Provide the (x, y) coordinate of the cell's center where the given text is located.  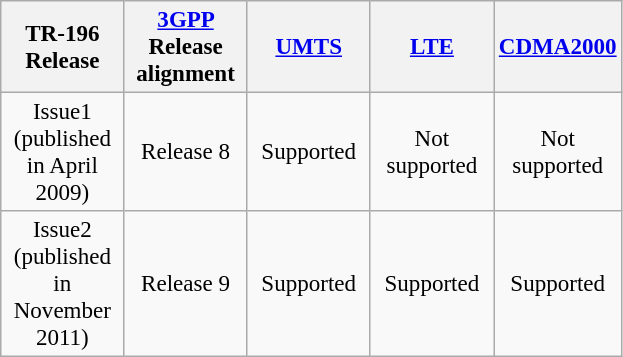
Issue1 (published in April 2009) (62, 152)
3GPP Release alignment (186, 47)
Release 9 (186, 284)
TR-196 Release (62, 47)
LTE (432, 47)
UMTS (308, 47)
Issue2 (published in November 2011) (62, 284)
Release 8 (186, 152)
CDMA2000 (558, 47)
